Provide the (X, Y) coordinate of the cell's center where the given text is located.  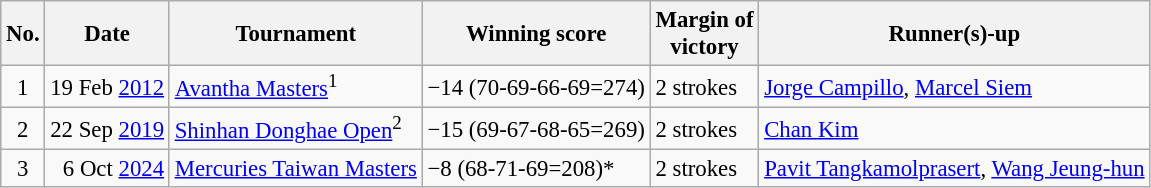
Pavit Tangkamolprasert, Wang Jeung-hun (954, 169)
Jorge Campillo, Marcel Siem (954, 87)
−15 (69-67-68-65=269) (536, 129)
6 Oct 2024 (107, 169)
Shinhan Donghae Open2 (296, 129)
19 Feb 2012 (107, 87)
3 (23, 169)
Tournament (296, 34)
22 Sep 2019 (107, 129)
−14 (70-69-66-69=274) (536, 87)
Winning score (536, 34)
No. (23, 34)
1 (23, 87)
Avantha Masters1 (296, 87)
Date (107, 34)
Runner(s)-up (954, 34)
Chan Kim (954, 129)
Mercuries Taiwan Masters (296, 169)
Margin ofvictory (704, 34)
2 (23, 129)
−8 (68-71-69=208)* (536, 169)
